Capture the cell that displays the provided text and extract its (X, Y) central coordinate. 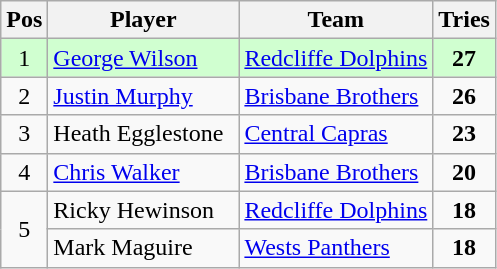
23 (464, 134)
Wests Panthers (336, 248)
Heath Egglestone (144, 134)
5 (24, 229)
Ricky Hewinson (144, 210)
Mark Maguire (144, 248)
1 (24, 58)
Justin Murphy (144, 96)
2 (24, 96)
Tries (464, 20)
20 (464, 172)
George Wilson (144, 58)
Central Capras (336, 134)
Chris Walker (144, 172)
27 (464, 58)
Team (336, 20)
Pos (24, 20)
26 (464, 96)
Player (144, 20)
3 (24, 134)
4 (24, 172)
